For the text-containing cell, return its midpoint in (x, y) coordinate format. 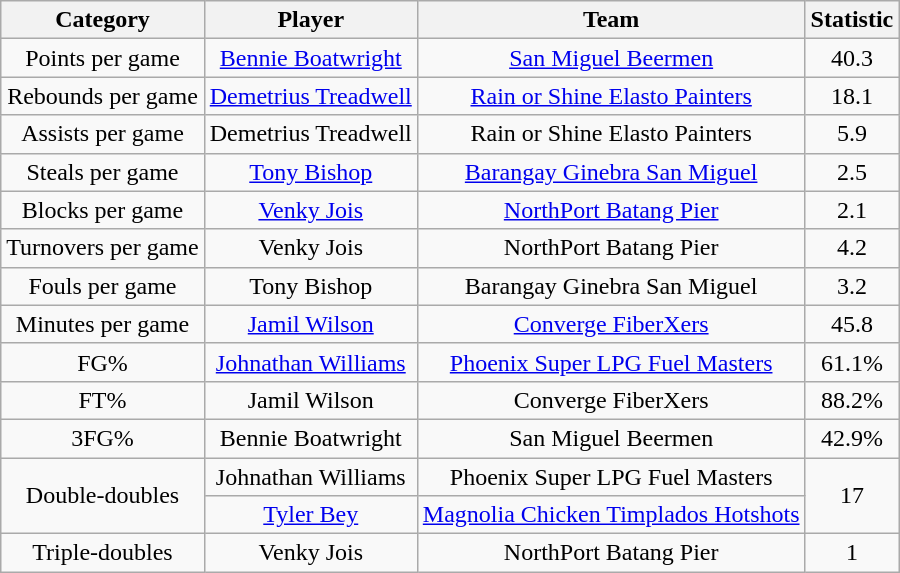
Fouls per game (102, 286)
Rebounds per game (102, 96)
42.9% (852, 438)
3.2 (852, 286)
Tyler Bey (310, 515)
45.8 (852, 324)
Steals per game (102, 172)
17 (852, 496)
Magnolia Chicken Timplados Hotshots (611, 515)
18.1 (852, 96)
Assists per game (102, 134)
Player (310, 20)
2.5 (852, 172)
3FG% (102, 438)
Category (102, 20)
FT% (102, 400)
Double-doubles (102, 496)
Minutes per game (102, 324)
88.2% (852, 400)
Turnovers per game (102, 248)
FG% (102, 362)
40.3 (852, 58)
5.9 (852, 134)
Points per game (102, 58)
4.2 (852, 248)
1 (852, 553)
Triple-doubles (102, 553)
Team (611, 20)
61.1% (852, 362)
Blocks per game (102, 210)
Statistic (852, 20)
2.1 (852, 210)
